Find where the given text appears and provide that cell's center as [X, Y] coordinate. 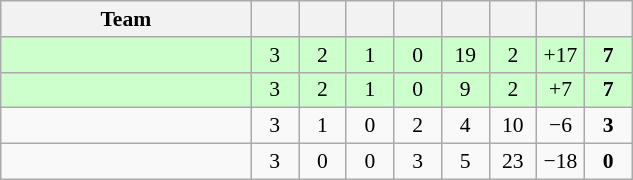
+17 [561, 55]
−6 [561, 126]
19 [465, 55]
23 [513, 162]
−18 [561, 162]
5 [465, 162]
10 [513, 126]
4 [465, 126]
9 [465, 90]
Team [126, 19]
+7 [561, 90]
